Detect which cell encompasses the target text, then output its [X, Y] center coordinate. 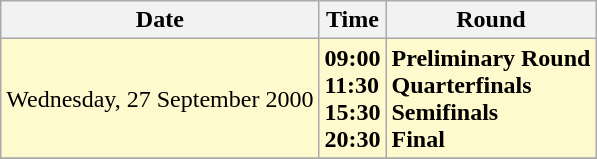
Time [352, 20]
09:0011:3015:3020:30 [352, 98]
Round [491, 20]
Date [160, 20]
Preliminary RoundQuarterfinalsSemifinalsFinal [491, 98]
Wednesday, 27 September 2000 [160, 98]
